Search for the cell housing the specified text and yield its [x, y] center coordinate. 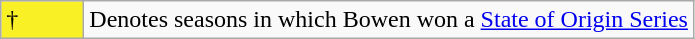
† [42, 20]
Denotes seasons in which Bowen won a State of Origin Series [389, 20]
